Determine the [X, Y] coordinate at the center of the cell enclosing the given text.  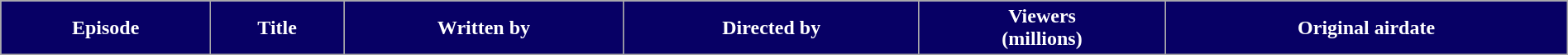
Viewers(millions) [1042, 28]
Directed by [771, 28]
Title [278, 28]
Episode [106, 28]
Written by [485, 28]
Original airdate [1366, 28]
